Extract the [X, Y] coordinate from the center of the cell holding the provided text.  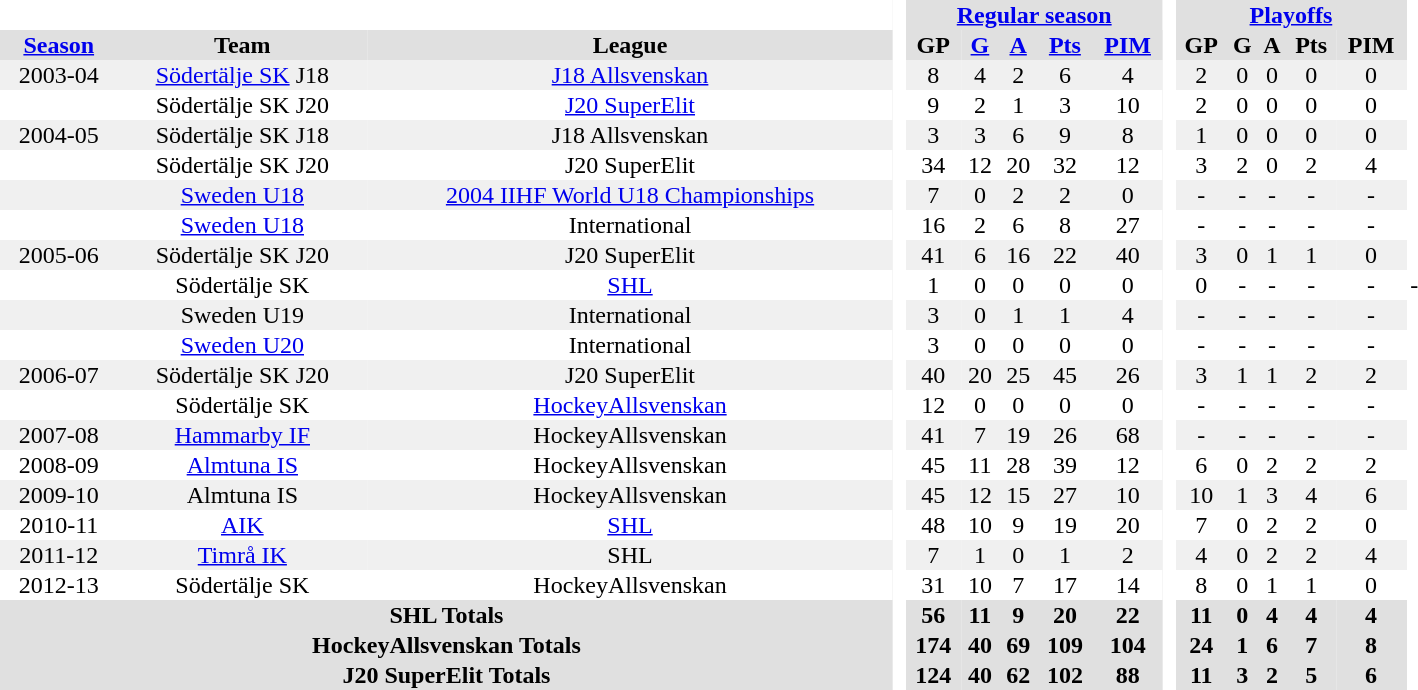
AIK [242, 525]
Season [58, 45]
48 [934, 525]
34 [934, 165]
Hammarby IF [242, 435]
28 [1018, 465]
2004 IIHF World U18 Championships [630, 195]
56 [934, 615]
15 [1018, 495]
2004-05 [58, 135]
68 [1127, 435]
5 [1311, 675]
Playoffs [1292, 15]
62 [1018, 675]
2012-13 [58, 585]
2008-09 [58, 465]
24 [1202, 645]
102 [1064, 675]
2007-08 [58, 435]
88 [1127, 675]
2003-04 [58, 75]
2010-11 [58, 525]
17 [1064, 585]
2009-10 [58, 495]
J20 SuperElit Totals [446, 675]
2005-06 [58, 255]
39 [1064, 465]
2011-12 [58, 555]
HockeyAllsvenskan Totals [446, 645]
SHL Totals [446, 615]
104 [1127, 645]
25 [1018, 375]
Team [242, 45]
69 [1018, 645]
174 [934, 645]
14 [1127, 585]
Timrå IK [242, 555]
2006-07 [58, 375]
109 [1064, 645]
32 [1064, 165]
124 [934, 675]
31 [934, 585]
Regular season [1034, 15]
Sweden U20 [242, 345]
League [630, 45]
Sweden U19 [242, 315]
